Identify which cell holds the provided text, then report its [x, y] central coordinate. 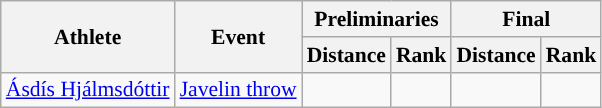
Event [238, 36]
Javelin throw [238, 90]
Final [526, 19]
Ásdís Hjálmsdóttir [88, 90]
Athlete [88, 36]
Preliminaries [377, 19]
